Output the [X, Y] coordinate of the center of the cell containing the given text.  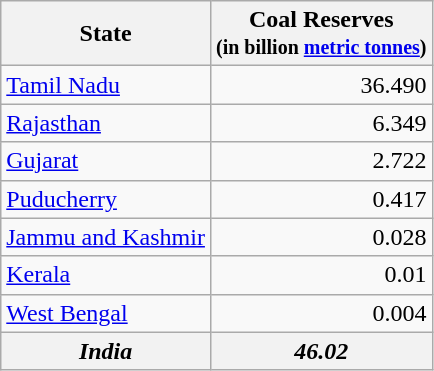
West Bengal [106, 313]
2.722 [321, 161]
Gujarat [106, 161]
0.417 [321, 199]
State [106, 34]
0.028 [321, 237]
Puducherry [106, 199]
Kerala [106, 275]
Rajasthan [106, 123]
India [106, 351]
46.02 [321, 351]
36.490 [321, 85]
6.349 [321, 123]
Jammu and Kashmir [106, 237]
Coal Reserves(in billion metric tonnes) [321, 34]
Tamil Nadu [106, 85]
0.004 [321, 313]
0.01 [321, 275]
